Pinpoint the cell where the given text exists, returning its (X, Y) midpoint coordinate. 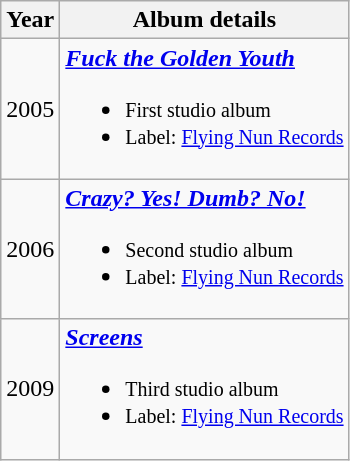
ScreensThird studio albumLabel: Flying Nun Records (204, 389)
Crazy? Yes! Dumb? No!Second studio albumLabel: Flying Nun Records (204, 249)
2006 (30, 249)
Fuck the Golden YouthFirst studio albumLabel: Flying Nun Records (204, 109)
2005 (30, 109)
Album details (204, 20)
Year (30, 20)
2009 (30, 389)
